Extract the (x, y) coordinate from the center of the cell holding the provided text.  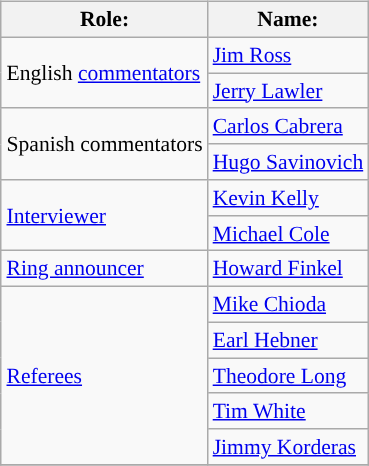
Tim White (288, 411)
Earl Hebner (288, 340)
Mike Chioda (288, 305)
Kevin Kelly (288, 198)
Role: (104, 20)
Howard Finkel (288, 269)
Spanish commentators (104, 144)
Carlos Cabrera (288, 126)
Jerry Lawler (288, 91)
Referees (104, 376)
Ring announcer (104, 269)
Michael Cole (288, 233)
Jim Ross (288, 55)
Hugo Savinovich (288, 162)
Jimmy Korderas (288, 447)
Interviewer (104, 216)
English commentators (104, 72)
Theodore Long (288, 376)
Name: (288, 20)
